Locate the cell with the specified text and output its (X, Y) center coordinate. 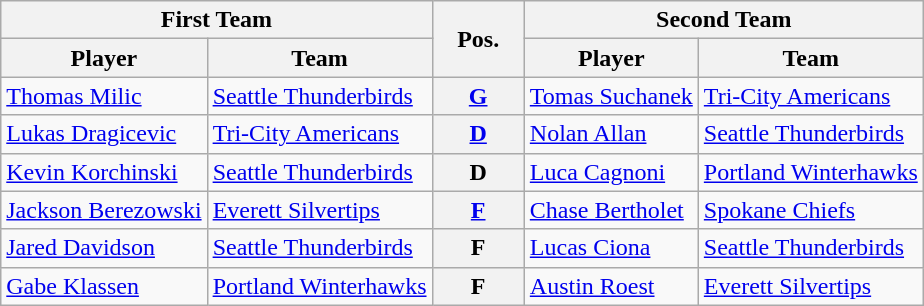
Spokane Chiefs (810, 210)
Kevin Korchinski (104, 172)
Lukas Dragicevic (104, 134)
Jackson Berezowski (104, 210)
Lucas Ciona (611, 248)
Luca Cagnoni (611, 172)
Jared Davidson (104, 248)
Thomas Milic (104, 96)
Chase Bertholet (611, 210)
G (478, 96)
Gabe Klassen (104, 286)
Tomas Suchanek (611, 96)
First Team (216, 20)
Nolan Allan (611, 134)
Second Team (724, 20)
Austin Roest (611, 286)
Pos. (478, 39)
